Extract the (X, Y) coordinate from the center of the cell holding the provided text.  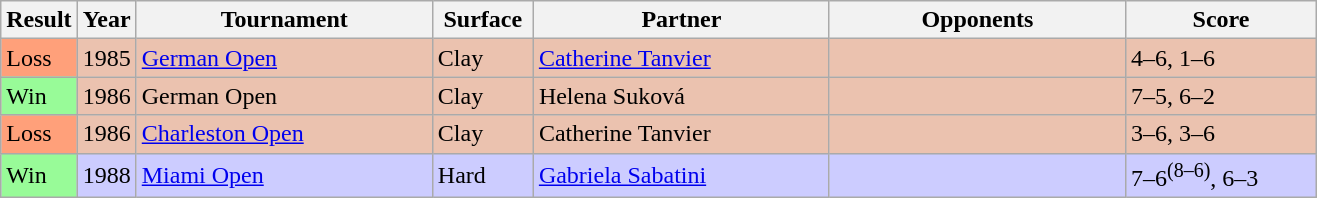
Year (106, 20)
Result (39, 20)
Charleston Open (284, 134)
Tournament (284, 20)
7–5, 6–2 (1220, 96)
1988 (106, 176)
Gabriela Sabatini (681, 176)
Hard (482, 176)
Helena Suková (681, 96)
Partner (681, 20)
Surface (482, 20)
3–6, 3–6 (1220, 134)
Miami Open (284, 176)
Opponents (977, 20)
Score (1220, 20)
4–6, 1–6 (1220, 58)
1985 (106, 58)
7–6(8–6), 6–3 (1220, 176)
